Extract the [X, Y] coordinate from the center of the cell holding the provided text.  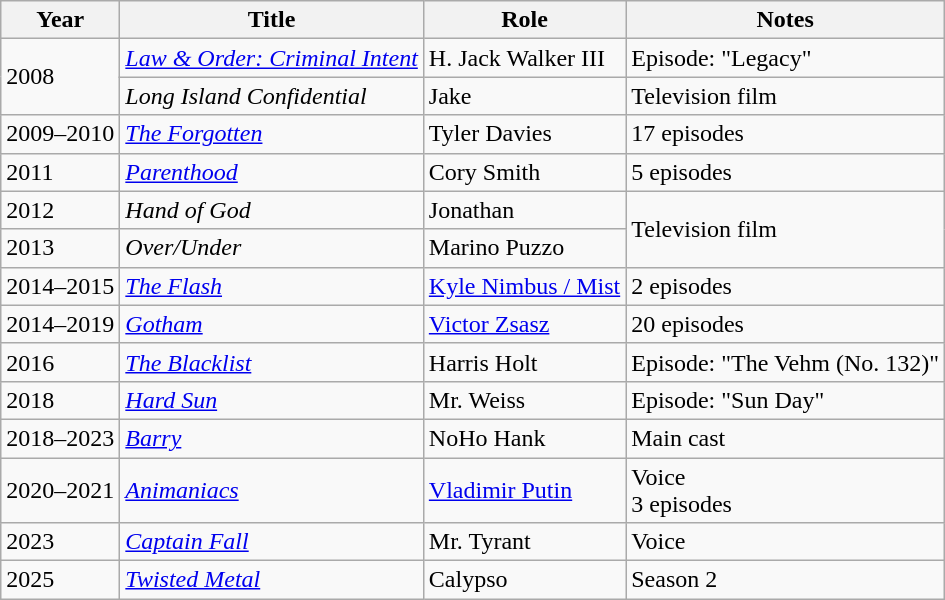
Animaniacs [272, 490]
Over/Under [272, 248]
5 episodes [786, 172]
H. Jack Walker III [524, 58]
2014–2015 [60, 286]
Episode: "The Vehm (No. 132)" [786, 362]
2018–2023 [60, 438]
2025 [60, 580]
Harris Holt [524, 362]
Vladimir Putin [524, 490]
Voice3 episodes [786, 490]
Long Island Confidential [272, 96]
20 episodes [786, 324]
Hand of God [272, 210]
2008 [60, 77]
Kyle Nimbus / Mist [524, 286]
2018 [60, 400]
Role [524, 20]
Twisted Metal [272, 580]
Parenthood [272, 172]
Main cast [786, 438]
Episode: "Sun Day" [786, 400]
2016 [60, 362]
Mr. Tyrant [524, 542]
NoHo Hank [524, 438]
2020–2021 [60, 490]
The Forgotten [272, 134]
Jake [524, 96]
Hard Sun [272, 400]
Victor Zsasz [524, 324]
Gotham [272, 324]
Calypso [524, 580]
The Flash [272, 286]
2013 [60, 248]
Year [60, 20]
2014–2019 [60, 324]
Captain Fall [272, 542]
Law & Order: Criminal Intent [272, 58]
Tyler Davies [524, 134]
2023 [60, 542]
Mr. Weiss [524, 400]
Cory Smith [524, 172]
2012 [60, 210]
Episode: "Legacy" [786, 58]
2011 [60, 172]
Jonathan [524, 210]
Title [272, 20]
2009–2010 [60, 134]
Notes [786, 20]
17 episodes [786, 134]
Voice [786, 542]
Marino Puzzo [524, 248]
The Blacklist [272, 362]
Barry [272, 438]
2 episodes [786, 286]
Season 2 [786, 580]
